Extract the [x, y] coordinate from the center of the cell holding the provided text.  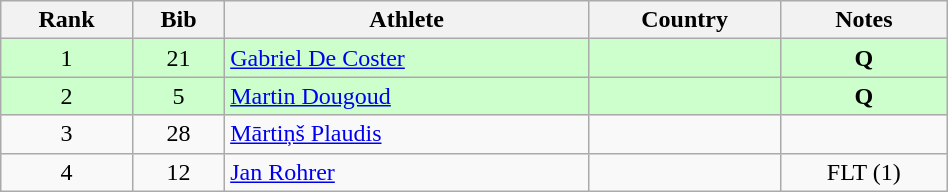
12 [178, 172]
28 [178, 134]
Mārtiņš Plaudis [407, 134]
Rank [67, 20]
3 [67, 134]
Athlete [407, 20]
4 [67, 172]
Country [685, 20]
2 [67, 96]
Gabriel De Coster [407, 58]
Jan Rohrer [407, 172]
21 [178, 58]
5 [178, 96]
Notes [864, 20]
Bib [178, 20]
FLT (1) [864, 172]
Martin Dougoud [407, 96]
1 [67, 58]
